Return the [X, Y] coordinate for the center point of the cell that contains the specified text.  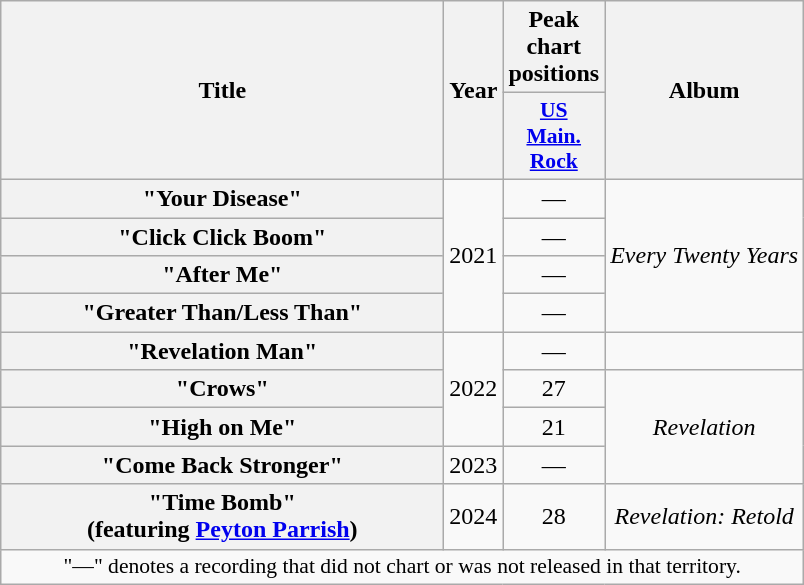
"Come Back Stronger" [222, 465]
2021 [474, 255]
Album [704, 90]
"Crows" [222, 389]
Peak chart positions [554, 47]
"—" denotes a recording that did not chart or was not released in that territory. [402, 567]
"High on Me" [222, 427]
"Revelation Man" [222, 351]
"Click Click Boom" [222, 237]
Revelation: Retold [704, 516]
"Your Disease" [222, 198]
Revelation [704, 427]
Year [474, 90]
2024 [474, 516]
Title [222, 90]
Every Twenty Years [704, 255]
21 [554, 427]
"Time Bomb"(featuring Peyton Parrish) [222, 516]
2022 [474, 389]
28 [554, 516]
"After Me" [222, 275]
27 [554, 389]
USMain.Rock [554, 136]
"Greater Than/Less Than" [222, 313]
2023 [474, 465]
